Find where the given text appears and provide that cell's center as [X, Y] coordinate. 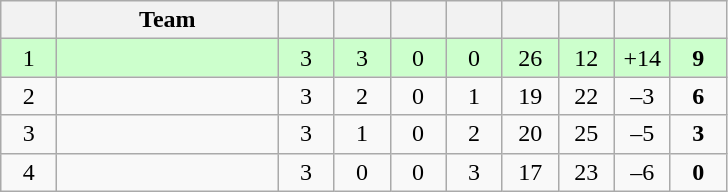
26 [530, 58]
19 [530, 96]
–3 [642, 96]
20 [530, 134]
+14 [642, 58]
6 [698, 96]
23 [586, 172]
–5 [642, 134]
Team [168, 20]
12 [586, 58]
22 [586, 96]
–6 [642, 172]
4 [29, 172]
25 [586, 134]
9 [698, 58]
17 [530, 172]
